Find where the given text appears and provide that cell's center as [x, y] coordinate. 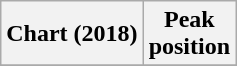
Chart (2018) [72, 34]
Peakposition [189, 34]
